Capture the cell that displays the provided text and extract its [X, Y] central coordinate. 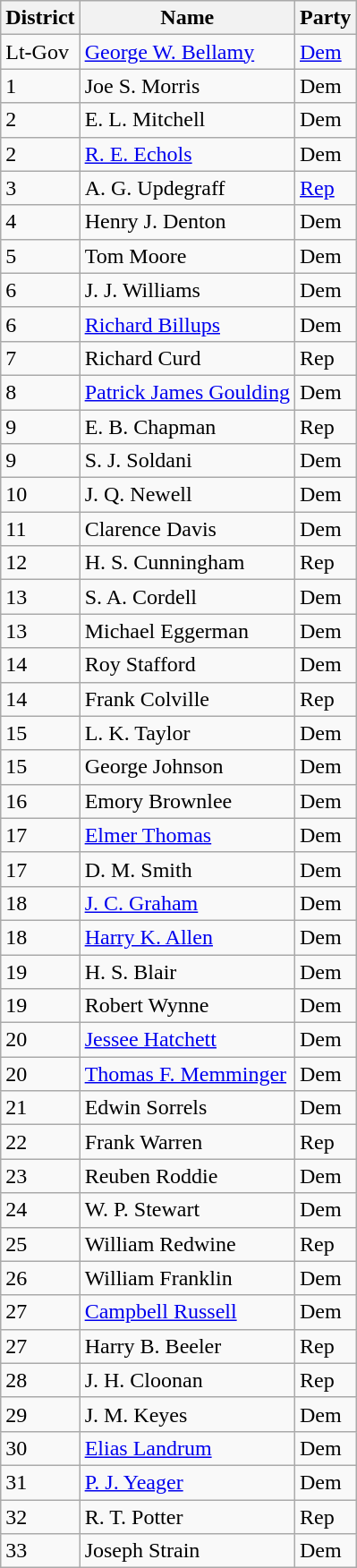
4 [40, 222]
7 [40, 358]
R. T. Potter [187, 1517]
Joseph Strain [187, 1551]
10 [40, 495]
L. K. Taylor [187, 733]
1 [40, 86]
Tom Moore [187, 256]
31 [40, 1482]
E. B. Chapman [187, 427]
16 [40, 801]
Elias Landrum [187, 1448]
Harry K. Allen [187, 937]
26 [40, 1278]
Reuben Roddie [187, 1176]
H. S. Blair [187, 971]
Party [325, 18]
J. H. Cloonan [187, 1380]
11 [40, 529]
24 [40, 1210]
Richard Billups [187, 324]
A. G. Updegraff [187, 188]
Emory Brownlee [187, 801]
W. P. Stewart [187, 1210]
P. J. Yeager [187, 1482]
Michael Eggerman [187, 631]
William Franklin [187, 1278]
Thomas F. Memminger [187, 1074]
Clarence Davis [187, 529]
S. A. Cordell [187, 597]
33 [40, 1551]
R. E. Echols [187, 154]
25 [40, 1244]
Harry B. Beeler [187, 1346]
George W. Bellamy [187, 52]
12 [40, 563]
Elmer Thomas [187, 835]
E. L. Mitchell [187, 120]
Robert Wynne [187, 1006]
30 [40, 1448]
5 [40, 256]
21 [40, 1108]
J. Q. Newell [187, 495]
Richard Curd [187, 358]
Name [187, 18]
8 [40, 392]
Campbell Russell [187, 1312]
Edwin Sorrels [187, 1108]
George Johnson [187, 767]
J. C. Graham [187, 903]
Henry J. Denton [187, 222]
29 [40, 1414]
District [40, 18]
Jessee Hatchett [187, 1040]
J. M. Keyes [187, 1414]
William Redwine [187, 1244]
28 [40, 1380]
Patrick James Goulding [187, 392]
H. S. Cunningham [187, 563]
Joe S. Morris [187, 86]
D. M. Smith [187, 869]
32 [40, 1517]
S. J. Soldani [187, 461]
J. J. Williams [187, 290]
22 [40, 1142]
Lt-Gov [40, 52]
23 [40, 1176]
Frank Warren [187, 1142]
3 [40, 188]
Roy Stafford [187, 665]
Frank Colville [187, 699]
